For the text-containing cell, return its midpoint in (X, Y) coordinate format. 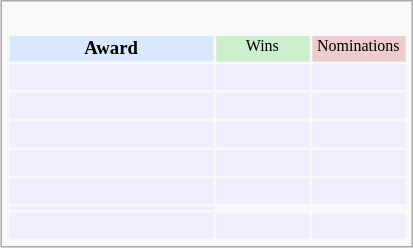
Wins (262, 50)
Nominations (358, 50)
Award (110, 50)
